Detect which cell encompasses the target text, then output its (x, y) center coordinate. 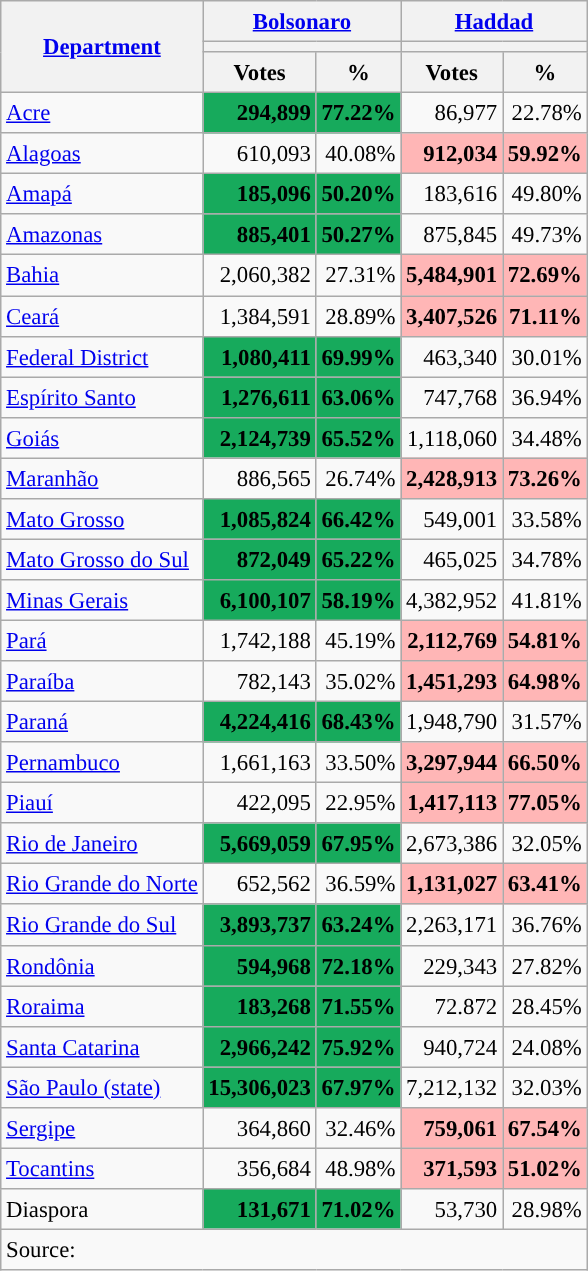
86,977 (452, 114)
465,025 (452, 560)
15,306,023 (260, 1088)
Pará (102, 640)
49.73% (544, 234)
3,297,944 (452, 762)
183,616 (452, 194)
6,100,107 (260, 600)
782,143 (260, 682)
Minas Gerais (102, 600)
2,673,386 (452, 844)
610,093 (260, 154)
32.05% (544, 844)
229,343 (452, 966)
Roraima (102, 1006)
77.05% (544, 804)
Acre (102, 114)
72.69% (544, 276)
67.54% (544, 1128)
2,124,739 (260, 438)
34.78% (544, 560)
33.58% (544, 520)
66.42% (358, 520)
28.45% (544, 1006)
30.01% (544, 356)
7,212,132 (452, 1088)
Tocantins (102, 1168)
Source: (294, 1250)
940,724 (452, 1046)
1,417,113 (452, 804)
50.20% (358, 194)
63.24% (358, 926)
32.46% (358, 1128)
45.19% (358, 640)
747,768 (452, 398)
34.48% (544, 438)
Mato Grosso do Sul (102, 560)
Mato Grosso (102, 520)
33.50% (358, 762)
Goiás (102, 438)
4,382,952 (452, 600)
Sergipe (102, 1128)
Amapá (102, 194)
28.89% (358, 316)
72.872 (452, 1006)
Paraíba (102, 682)
1,384,591 (260, 316)
294,899 (260, 114)
Rio Grande do Sul (102, 926)
Amazonas (102, 234)
2,263,171 (452, 926)
67.97% (358, 1088)
371,593 (452, 1168)
58.19% (358, 600)
Piauí (102, 804)
3,893,737 (260, 926)
22.78% (544, 114)
1,085,824 (260, 520)
5,669,059 (260, 844)
1,742,188 (260, 640)
912,034 (452, 154)
69.99% (358, 356)
53,730 (452, 1210)
872,049 (260, 560)
4,224,416 (260, 722)
1,080,411 (260, 356)
Federal District (102, 356)
Espírito Santo (102, 398)
Department (102, 47)
356,684 (260, 1168)
1,276,611 (260, 398)
59.92% (544, 154)
3,407,526 (452, 316)
759,061 (452, 1128)
Bolsonaro (302, 22)
71.02% (358, 1210)
São Paulo (state) (102, 1088)
Rio Grande do Norte (102, 884)
131,671 (260, 1210)
27.82% (544, 966)
1,451,293 (452, 682)
2,966,242 (260, 1046)
72.18% (358, 966)
Diaspora (102, 1210)
5,484,901 (452, 276)
51.02% (544, 1168)
75.92% (358, 1046)
886,565 (260, 478)
652,562 (260, 884)
63.41% (544, 884)
22.95% (358, 804)
2,428,913 (452, 478)
Rondônia (102, 966)
40.08% (358, 154)
66.50% (544, 762)
422,095 (260, 804)
71.55% (358, 1006)
594,968 (260, 966)
549,001 (452, 520)
2,060,382 (260, 276)
64.98% (544, 682)
73.26% (544, 478)
36.94% (544, 398)
71.11% (544, 316)
49.80% (544, 194)
63.06% (358, 398)
463,340 (452, 356)
77.22% (358, 114)
54.81% (544, 640)
31.57% (544, 722)
36.76% (544, 926)
1,948,790 (452, 722)
24.08% (544, 1046)
Santa Catarina (102, 1046)
35.02% (358, 682)
1,661,163 (260, 762)
65.22% (358, 560)
885,401 (260, 234)
36.59% (358, 884)
48.98% (358, 1168)
Haddad (494, 22)
28.98% (544, 1210)
Paraná (102, 722)
1,118,060 (452, 438)
27.31% (358, 276)
185,096 (260, 194)
67.95% (358, 844)
26.74% (358, 478)
183,268 (260, 1006)
875,845 (452, 234)
364,860 (260, 1128)
Rio de Janeiro (102, 844)
2,112,769 (452, 640)
68.43% (358, 722)
65.52% (358, 438)
Bahia (102, 276)
Ceará (102, 316)
41.81% (544, 600)
50.27% (358, 234)
Alagoas (102, 154)
32.03% (544, 1088)
1,131,027 (452, 884)
Maranhão (102, 478)
Pernambuco (102, 762)
